Search for the cell housing the specified text and yield its (X, Y) center coordinate. 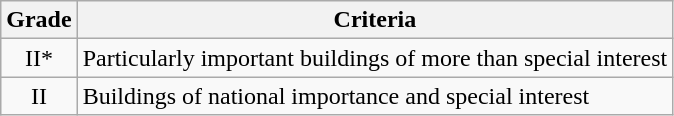
Criteria (375, 20)
II* (39, 58)
Particularly important buildings of more than special interest (375, 58)
Grade (39, 20)
Buildings of national importance and special interest (375, 96)
II (39, 96)
